Pinpoint the cell where the given text exists, returning its (x, y) midpoint coordinate. 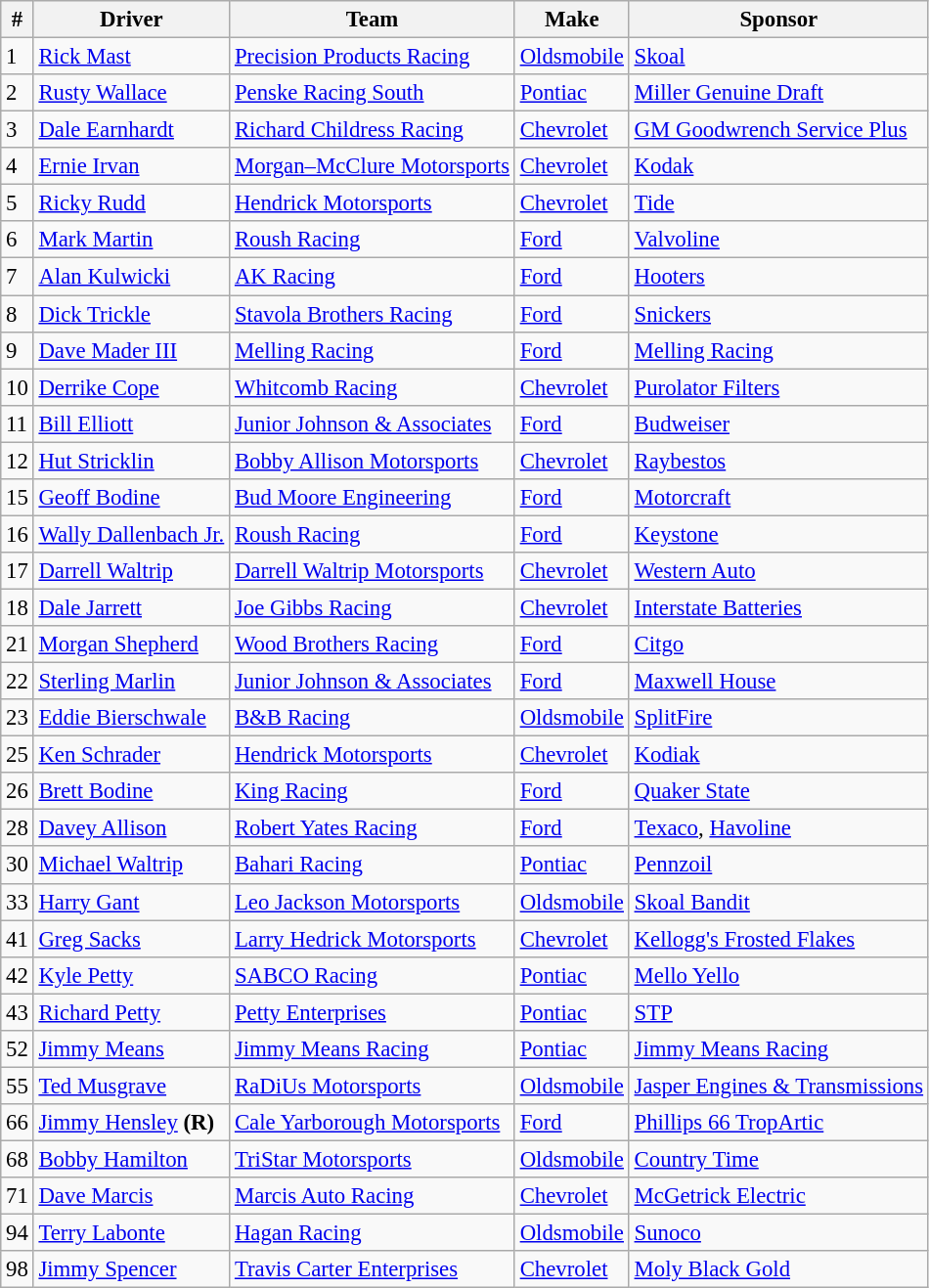
Valvoline (778, 240)
41 (18, 939)
Rick Mast (131, 57)
98 (18, 1269)
Make (571, 20)
17 (18, 571)
43 (18, 1012)
Morgan–McClure Motorsports (373, 166)
Tide (778, 203)
Ricky Rudd (131, 203)
Wally Dallenbach Jr. (131, 534)
Derrike Cope (131, 387)
52 (18, 1049)
55 (18, 1086)
Dave Mader III (131, 350)
Kellogg's Frosted Flakes (778, 939)
Keystone (778, 534)
Cale Yarborough Motorsports (373, 1123)
Eddie Bierschwale (131, 718)
Jimmy Hensley (R) (131, 1123)
Travis Carter Enterprises (373, 1269)
STP (778, 1012)
Moly Black Gold (778, 1269)
10 (18, 387)
8 (18, 314)
3 (18, 130)
Jimmy Means (131, 1049)
Hut Stricklin (131, 461)
Ken Schrader (131, 755)
Texaco, Havoline (778, 828)
6 (18, 240)
Penske Racing South (373, 93)
Quaker State (778, 791)
Dave Marcis (131, 1196)
Bobby Hamilton (131, 1159)
Team (373, 20)
30 (18, 866)
9 (18, 350)
Richard Childress Racing (373, 130)
68 (18, 1159)
Kyle Petty (131, 975)
25 (18, 755)
Bud Moore Engineering (373, 498)
Michael Waltrip (131, 866)
Bahari Racing (373, 866)
15 (18, 498)
Dale Earnhardt (131, 130)
B&B Racing (373, 718)
King Racing (373, 791)
Stavola Brothers Racing (373, 314)
Harry Gant (131, 902)
Driver (131, 20)
42 (18, 975)
33 (18, 902)
Ted Musgrave (131, 1086)
22 (18, 682)
Jasper Engines & Transmissions (778, 1086)
Morgan Shepherd (131, 644)
Purolator Filters (778, 387)
Motorcraft (778, 498)
SABCO Racing (373, 975)
Precision Products Racing (373, 57)
Darrell Waltrip Motorsports (373, 571)
Joe Gibbs Racing (373, 607)
Geoff Bodine (131, 498)
18 (18, 607)
71 (18, 1196)
Phillips 66 TropArtic (778, 1123)
28 (18, 828)
McGetrick Electric (778, 1196)
RaDiUs Motorsports (373, 1086)
Dick Trickle (131, 314)
94 (18, 1233)
Hagan Racing (373, 1233)
Larry Hedrick Motorsports (373, 939)
Bill Elliott (131, 423)
Petty Enterprises (373, 1012)
Wood Brothers Racing (373, 644)
AK Racing (373, 277)
Leo Jackson Motorsports (373, 902)
2 (18, 93)
16 (18, 534)
Mark Martin (131, 240)
Sunoco (778, 1233)
SplitFire (778, 718)
Maxwell House (778, 682)
11 (18, 423)
Miller Genuine Draft (778, 93)
Robert Yates Racing (373, 828)
Jimmy Spencer (131, 1269)
66 (18, 1123)
Brett Bodine (131, 791)
# (18, 20)
1 (18, 57)
12 (18, 461)
5 (18, 203)
Richard Petty (131, 1012)
Kodiak (778, 755)
Snickers (778, 314)
Raybestos (778, 461)
Sponsor (778, 20)
4 (18, 166)
Budweiser (778, 423)
Davey Allison (131, 828)
Greg Sacks (131, 939)
Kodak (778, 166)
GM Goodwrench Service Plus (778, 130)
Interstate Batteries (778, 607)
Sterling Marlin (131, 682)
Mello Yello (778, 975)
7 (18, 277)
Skoal Bandit (778, 902)
Citgo (778, 644)
Bobby Allison Motorsports (373, 461)
Rusty Wallace (131, 93)
Country Time (778, 1159)
23 (18, 718)
Pennzoil (778, 866)
TriStar Motorsports (373, 1159)
26 (18, 791)
Alan Kulwicki (131, 277)
Skoal (778, 57)
Western Auto (778, 571)
21 (18, 644)
Whitcomb Racing (373, 387)
Dale Jarrett (131, 607)
Hooters (778, 277)
Terry Labonte (131, 1233)
Darrell Waltrip (131, 571)
Ernie Irvan (131, 166)
Marcis Auto Racing (373, 1196)
